Determine the [x, y] coordinate at the center of the cell enclosing the given text.  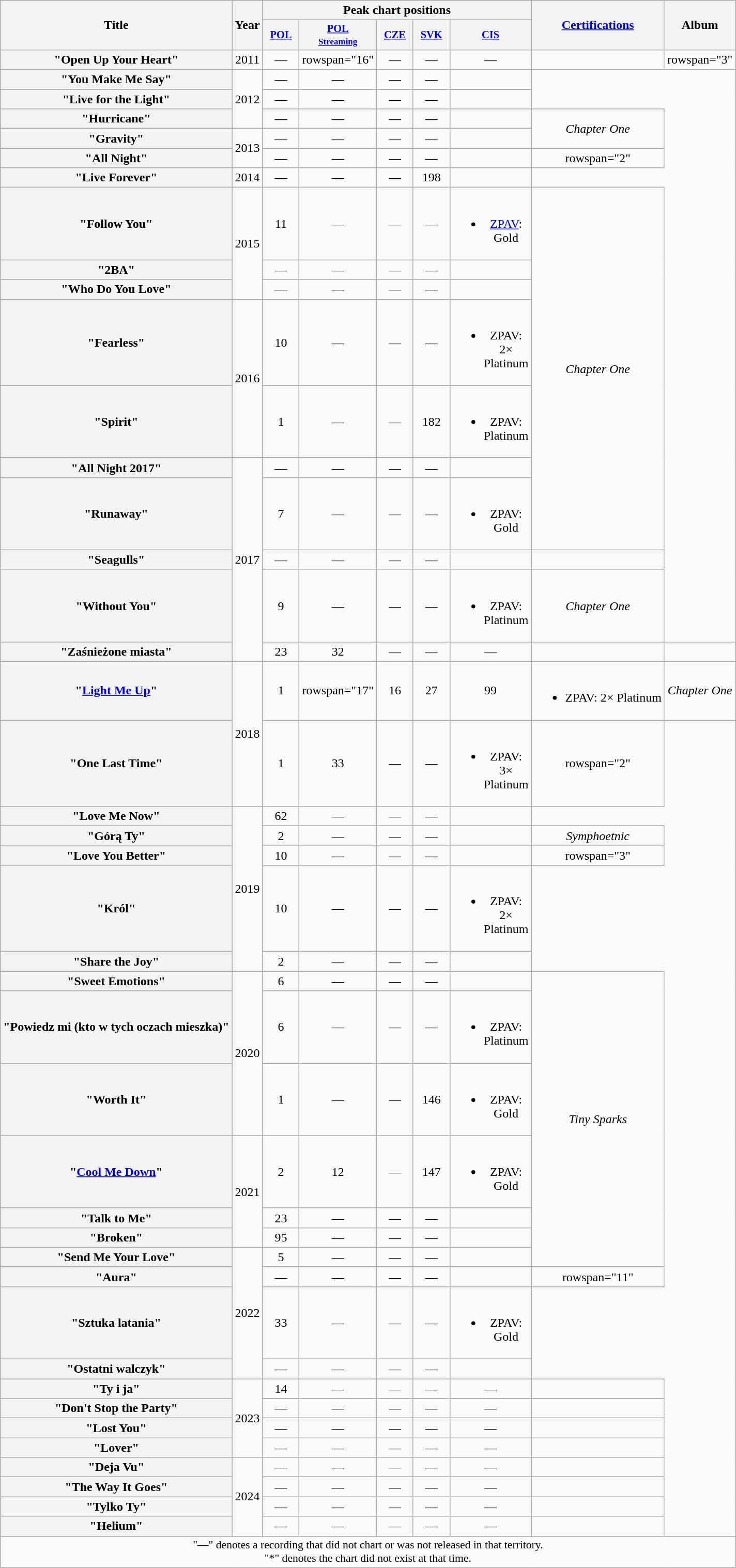
"Love Me Now" [116, 816]
62 [281, 816]
182 [431, 422]
16 [395, 691]
"Spirit" [116, 422]
"Runaway" [116, 514]
"Zaśnieżone miasta" [116, 651]
2017 [247, 560]
rowspan="11" [598, 1277]
"Król" [116, 908]
Year [247, 25]
"Fearless" [116, 342]
"All Night 2017" [116, 468]
2022 [247, 1313]
2016 [247, 378]
"Aura" [116, 1277]
5 [281, 1257]
POLStreaming [338, 35]
"Seagulls" [116, 560]
Title [116, 25]
"Don't Stop the Party" [116, 1408]
"Share the Joy" [116, 961]
rowspan="17" [338, 691]
"Sweet Emotions" [116, 981]
"Powiedz mi (kto w tych oczach mieszka)" [116, 1027]
"Cool Me Down" [116, 1172]
Tiny Sparks [598, 1119]
SVK [431, 35]
2024 [247, 1497]
2012 [247, 99]
rowspan="16" [338, 59]
"Deja Vu" [116, 1467]
14 [281, 1389]
2019 [247, 889]
99 [490, 691]
CZE [395, 35]
"All Night" [116, 158]
"Broken" [116, 1237]
"Górą Ty" [116, 836]
"Lost You" [116, 1428]
"Sztuka latania" [116, 1323]
"Love You Better" [116, 856]
Certifications [598, 25]
2015 [247, 243]
POL [281, 35]
95 [281, 1237]
"Live for the Light" [116, 99]
"2BA" [116, 270]
2023 [247, 1418]
27 [431, 691]
146 [431, 1099]
Peak chart positions [397, 10]
2020 [247, 1053]
CIS [490, 35]
"Helium" [116, 1526]
2018 [247, 734]
"Tylko Ty" [116, 1507]
"Live Forever" [116, 178]
147 [431, 1172]
"—" denotes a recording that did not chart or was not released in that territory."*" denotes the chart did not exist at that time. [368, 1552]
7 [281, 514]
2014 [247, 178]
"The Way It Goes" [116, 1487]
2011 [247, 59]
"Follow You" [116, 224]
198 [431, 178]
"Gravity" [116, 138]
"Open Up Your Heart" [116, 59]
2013 [247, 148]
"Send Me Your Love" [116, 1257]
Symphoetnic [598, 836]
"Lover" [116, 1448]
"Who Do You Love" [116, 289]
"Talk to Me" [116, 1218]
"Ostatni walczyk" [116, 1369]
"One Last Time" [116, 764]
ZPAV: 3× Platinum [490, 764]
9 [281, 606]
"Hurricane" [116, 119]
"Without You" [116, 606]
"You Make Me Say" [116, 80]
2021 [247, 1191]
32 [338, 651]
11 [281, 224]
"Light Me Up" [116, 691]
"Ty i ja" [116, 1389]
12 [338, 1172]
Album [700, 25]
"Worth It" [116, 1099]
